Return (x, y) of the center of cell containing provided text 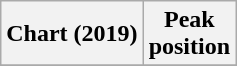
Chart (2019) (72, 34)
Peakposition (189, 34)
